From the cell containing the given text, extract its center point as [X, Y] coordinate. 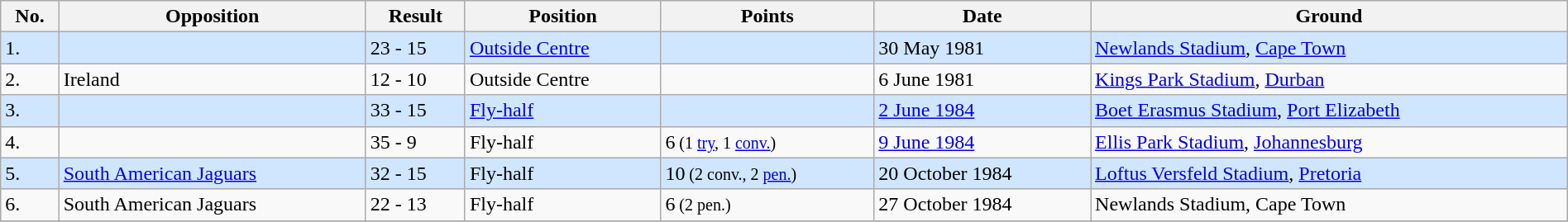
6. [30, 205]
Points [767, 17]
No. [30, 17]
2 June 1984 [982, 111]
9 June 1984 [982, 142]
22 - 13 [415, 205]
6 June 1981 [982, 79]
4. [30, 142]
27 October 1984 [982, 205]
1. [30, 48]
6 (2 pen.) [767, 205]
Loftus Versfeld Stadium, Pretoria [1330, 173]
Opposition [212, 17]
Position [562, 17]
Result [415, 17]
35 - 9 [415, 142]
3. [30, 111]
12 - 10 [415, 79]
20 October 1984 [982, 173]
6 (1 try, 1 conv.) [767, 142]
32 - 15 [415, 173]
Ellis Park Stadium, Johannesburg [1330, 142]
Ground [1330, 17]
Boet Erasmus Stadium, Port Elizabeth [1330, 111]
23 - 15 [415, 48]
30 May 1981 [982, 48]
2. [30, 79]
Date [982, 17]
5. [30, 173]
Kings Park Stadium, Durban [1330, 79]
10 (2 conv., 2 pen.) [767, 173]
33 - 15 [415, 111]
Ireland [212, 79]
